Search for the cell housing the specified text and yield its [X, Y] center coordinate. 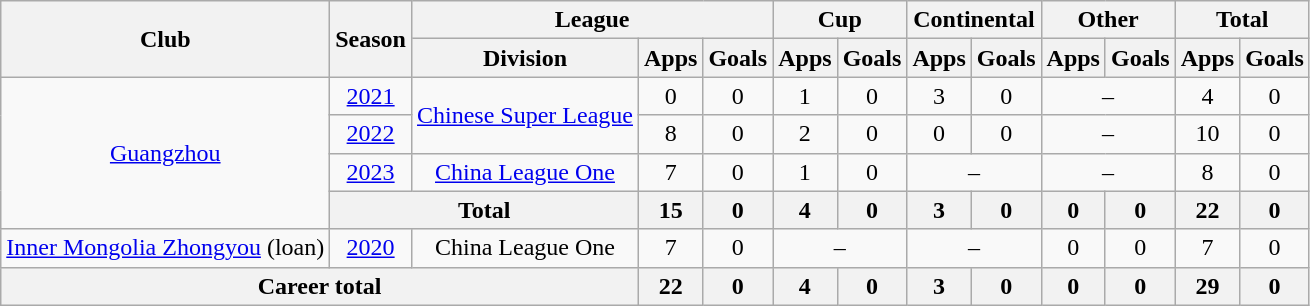
Career total [320, 286]
Other [1108, 20]
Cup [840, 20]
10 [1207, 134]
2021 [371, 96]
Club [166, 39]
2020 [371, 248]
Inner Mongolia Zhongyou (loan) [166, 248]
Guangzhou [166, 153]
Continental [974, 20]
2022 [371, 134]
2 [805, 134]
Chinese Super League [524, 115]
Season [371, 39]
League [592, 20]
Division [524, 58]
2023 [371, 172]
29 [1207, 286]
15 [670, 210]
